Pinpoint the cell where the given text exists, returning its [X, Y] midpoint coordinate. 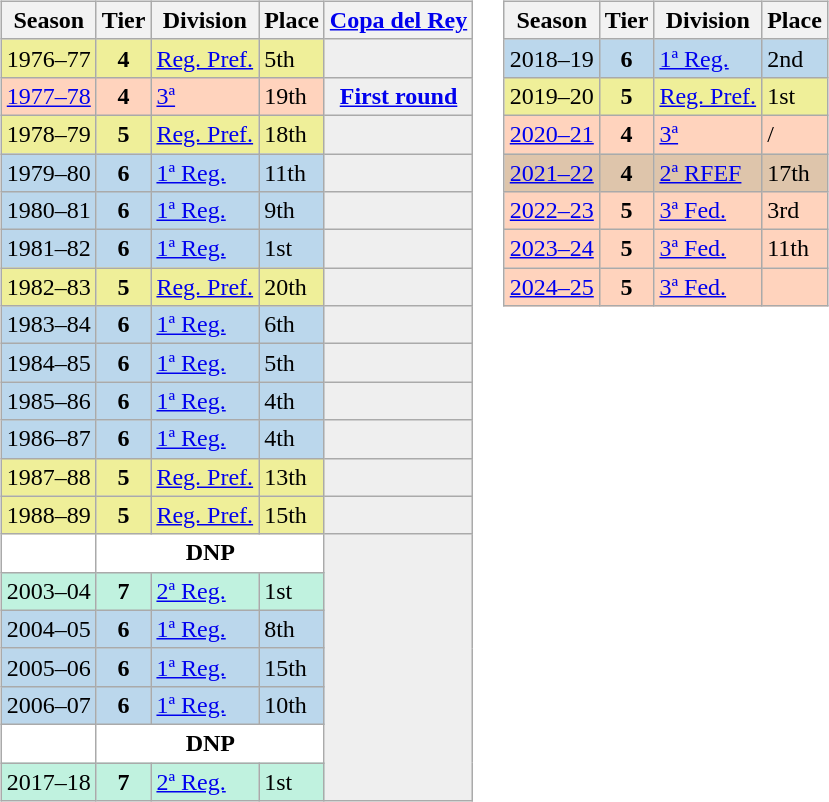
2024–25 [552, 287]
2005–06 [48, 667]
19th [292, 96]
1982–83 [48, 287]
8th [292, 629]
1985–86 [48, 401]
6th [292, 325]
20th [292, 287]
2nd [795, 58]
10th [292, 705]
1987–88 [48, 477]
1984–85 [48, 363]
1980–81 [48, 211]
9th [292, 211]
Copa del Rey [398, 20]
2019–20 [552, 96]
2021–22 [552, 173]
1981–82 [48, 249]
1976–77 [48, 58]
2ª RFEF [708, 173]
17th [795, 173]
3rd [795, 211]
1979–80 [48, 173]
/ [795, 134]
2018–19 [552, 58]
2023–24 [552, 249]
18th [292, 134]
2017–18 [48, 781]
2022–23 [552, 211]
1983–84 [48, 325]
1977–78 [48, 96]
2003–04 [48, 591]
2020–21 [552, 134]
13th [292, 477]
2004–05 [48, 629]
First round [398, 96]
1978–79 [48, 134]
1988–89 [48, 515]
1986–87 [48, 439]
2006–07 [48, 705]
